Return (x, y) of the center of cell containing provided text 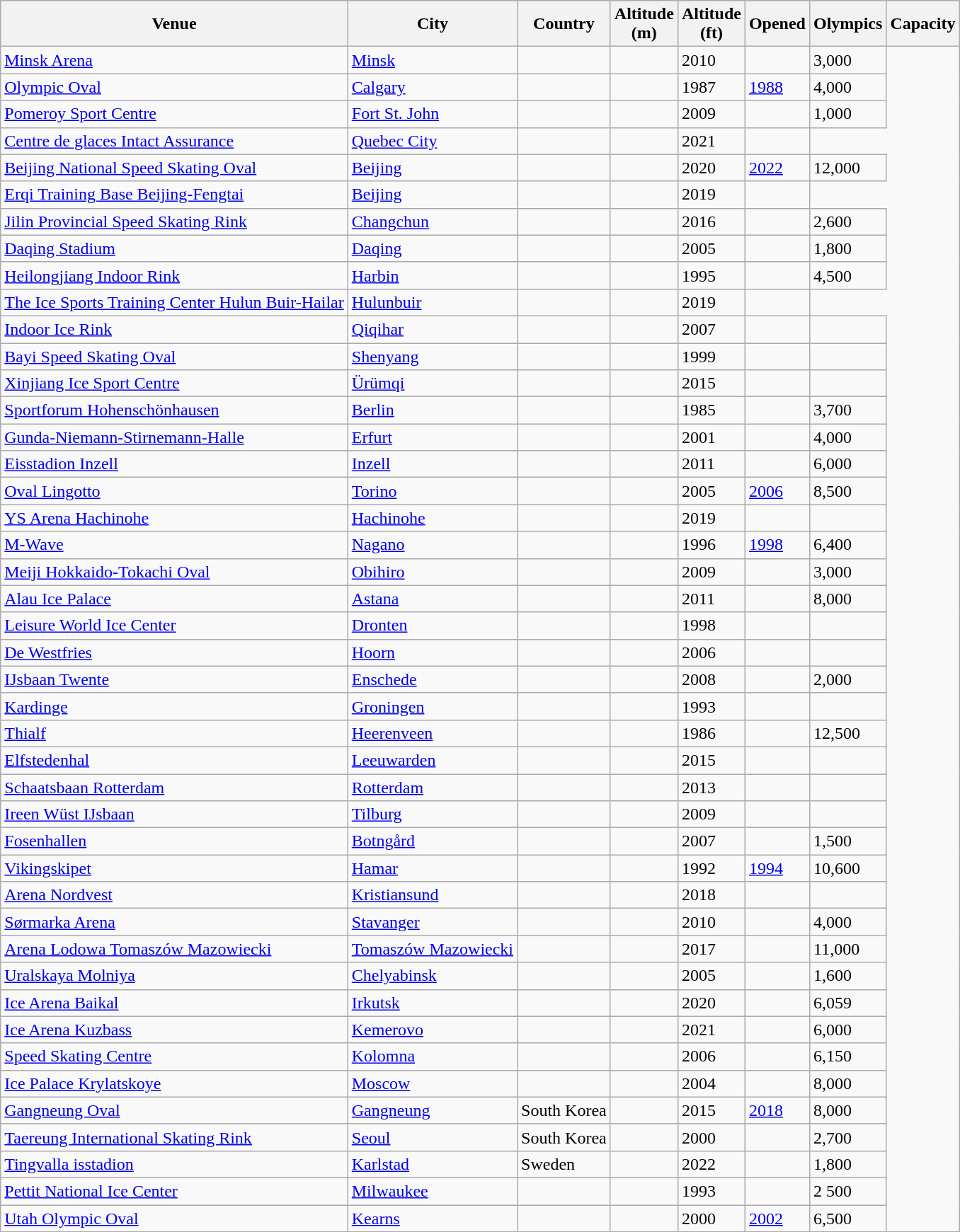
Berlin (432, 410)
Groningen (432, 706)
6,059 (847, 1003)
1,000 (847, 114)
1995 (711, 275)
2004 (711, 1083)
2001 (711, 437)
2013 (711, 788)
Hamar (432, 868)
Enschede (432, 679)
Meiji Hokkaido-Tokachi Oval (174, 572)
6,150 (847, 1057)
Kristiansund (432, 895)
Minsk (432, 60)
Irkutsk (432, 1003)
6,400 (847, 545)
Ice Palace Krylatskoye (174, 1083)
1992 (711, 868)
1986 (711, 733)
Uralskaya Molniya (174, 976)
Nagano (432, 545)
Daqing Stadium (174, 248)
Kardinge (174, 706)
Gangneung Oval (174, 1110)
Quebec City (432, 141)
Minsk Arena (174, 60)
1999 (711, 356)
Torino (432, 491)
Oval Lingotto (174, 491)
2002 (777, 1218)
Calgary (432, 87)
Heilongjiang Indoor Rink (174, 275)
Heerenveen (432, 733)
Jilin Provincial Speed Skating Rink (174, 221)
The Ice Sports Training Center Hulun Buir-Hailar (174, 302)
Moscow (432, 1083)
Thialf (174, 733)
Sportforum Hohenschönhausen (174, 410)
Erqi Training Base Beijing-Fengtai (174, 195)
Beijing National Speed Skating Oval (174, 168)
Hachinohe (432, 518)
Qiqihar (432, 329)
Tingvalla isstadion (174, 1164)
2,000 (847, 679)
Venue (174, 24)
Capacity (923, 24)
Country (564, 24)
City (432, 24)
Altitude(m) (644, 24)
6,500 (847, 1218)
Hulunbuir (432, 302)
2017 (711, 949)
Olympic Oval (174, 87)
Shenyang (432, 356)
Stavanger (432, 922)
12,000 (847, 168)
1988 (777, 87)
Xinjiang Ice Sport Centre (174, 384)
Fosenhallen (174, 841)
Obihiro (432, 572)
Sørmarka Arena (174, 922)
Pomeroy Sport Centre (174, 114)
Indoor Ice Rink (174, 329)
Gangneung (432, 1110)
2,600 (847, 221)
Rotterdam (432, 788)
Harbin (432, 275)
IJsbaan Twente (174, 679)
Olympics (847, 24)
Tilburg (432, 814)
Seoul (432, 1137)
Bayi Speed Skating Oval (174, 356)
Leeuwarden (432, 760)
Ice Arena Kuzbass (174, 1030)
De Westfries (174, 652)
10,600 (847, 868)
1996 (711, 545)
1987 (711, 87)
Tomaszów Mazowiecki (432, 949)
12,500 (847, 733)
YS Arena Hachinohe (174, 518)
Centre de glaces Intact Assurance (174, 141)
Kemerovo (432, 1030)
Astana (432, 599)
Altitude(ft) (711, 24)
Daqing (432, 248)
1,500 (847, 841)
M-Wave (174, 545)
Opened (777, 24)
Elfstedenhal (174, 760)
Milwaukee (432, 1191)
8,500 (847, 491)
Kearns (432, 1218)
Speed Skating Centre (174, 1057)
Dronten (432, 626)
Kolomna (432, 1057)
Arena Nordvest (174, 895)
Leisure World Ice Center (174, 626)
4,500 (847, 275)
Hoorn (432, 652)
Erfurt (432, 437)
2,700 (847, 1137)
1985 (711, 410)
Chelyabinsk (432, 976)
Vikingskipet (174, 868)
Taereung International Skating Rink (174, 1137)
Sweden (564, 1164)
Schaatsbaan Rotterdam (174, 788)
2 500 (847, 1191)
3,700 (847, 410)
Alau Ice Palace (174, 599)
Karlstad (432, 1164)
Ürümqi (432, 384)
Fort St. John (432, 114)
1994 (777, 868)
Changchun (432, 221)
Botngård (432, 841)
2016 (711, 221)
Ireen Wüst IJsbaan (174, 814)
Pettit National Ice Center (174, 1191)
Ice Arena Baikal (174, 1003)
Inzell (432, 464)
1,600 (847, 976)
11,000 (847, 949)
Eisstadion Inzell (174, 464)
Arena Lodowa Tomaszów Mazowiecki (174, 949)
2008 (711, 679)
Utah Olympic Oval (174, 1218)
Gunda-Niemann-Stirnemann-Halle (174, 437)
